For the text-containing cell, return its midpoint in [X, Y] coordinate format. 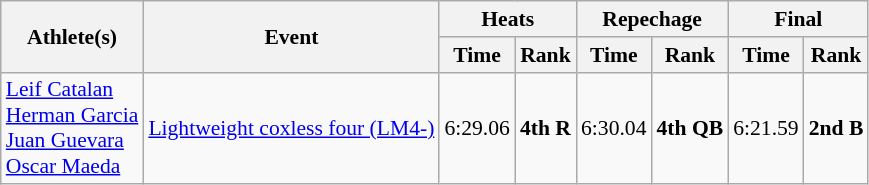
Final [798, 19]
Lightweight coxless four (LM4-) [291, 128]
Repechage [652, 19]
6:29.06 [476, 128]
4th QB [690, 128]
Event [291, 36]
Heats [508, 19]
4th R [546, 128]
Athlete(s) [72, 36]
Leif CatalanHerman GarciaJuan GuevaraOscar Maeda [72, 128]
6:30.04 [614, 128]
2nd B [836, 128]
6:21.59 [766, 128]
